Find where the given text appears and provide that cell's center as [X, Y] coordinate. 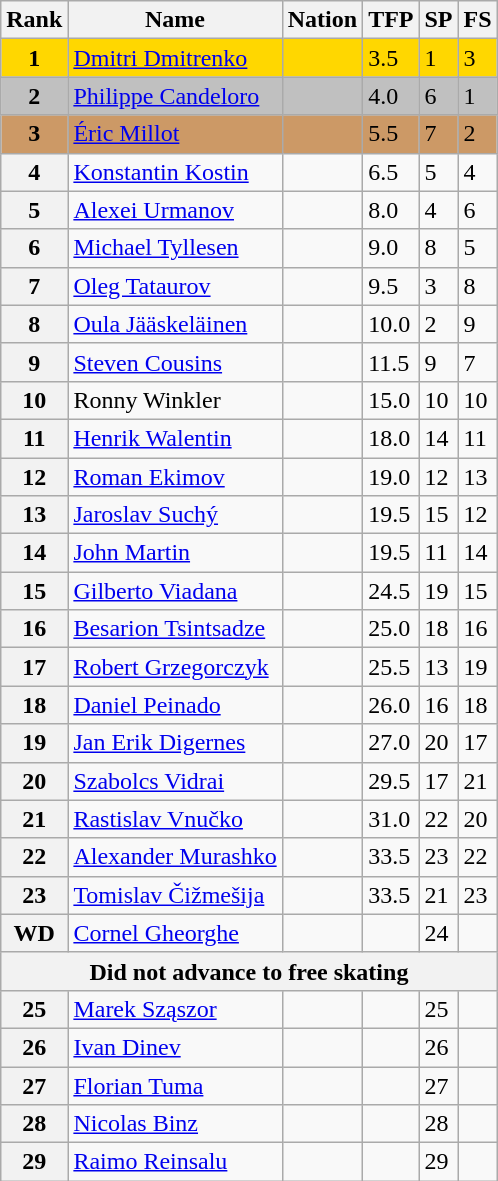
9.0 [391, 248]
24.5 [391, 591]
Konstantin Kostin [175, 172]
WD [34, 933]
6.5 [391, 172]
Michael Tyllesen [175, 248]
18.0 [391, 438]
Jaroslav Suchý [175, 515]
Steven Cousins [175, 362]
Ronny Winkler [175, 400]
Robert Grzegorczyk [175, 667]
Tomislav Čižmešija [175, 895]
Florian Tuma [175, 1085]
Jan Erik Digernes [175, 743]
Szabolcs Vidrai [175, 781]
Dmitri Dmitrenko [175, 58]
27.0 [391, 743]
5.5 [391, 134]
Nation [322, 20]
Philippe Candeloro [175, 96]
10.0 [391, 324]
9.5 [391, 286]
Rank [34, 20]
29.5 [391, 781]
Éric Millot [175, 134]
Oleg Tataurov [175, 286]
15.0 [391, 400]
Name [175, 20]
11.5 [391, 362]
TFP [391, 20]
8.0 [391, 210]
31.0 [391, 819]
Roman Ekimov [175, 477]
SP [438, 20]
Besarion Tsintsadze [175, 629]
Cornel Gheorghe [175, 933]
Ivan Dinev [175, 1047]
Rastislav Vnučko [175, 819]
19.0 [391, 477]
Raimo Reinsalu [175, 1162]
26.0 [391, 705]
25.0 [391, 629]
24 [438, 933]
John Martin [175, 553]
4.0 [391, 96]
Gilberto Viadana [175, 591]
25.5 [391, 667]
Henrik Walentin [175, 438]
Oula Jääskeläinen [175, 324]
Marek Sząszor [175, 1009]
Daniel Peinado [175, 705]
Alexander Murashko [175, 857]
3.5 [391, 58]
Did not advance to free skating [249, 971]
Alexei Urmanov [175, 210]
Nicolas Binz [175, 1124]
FS [478, 20]
